Identify which cell holds the provided text, then report its (x, y) central coordinate. 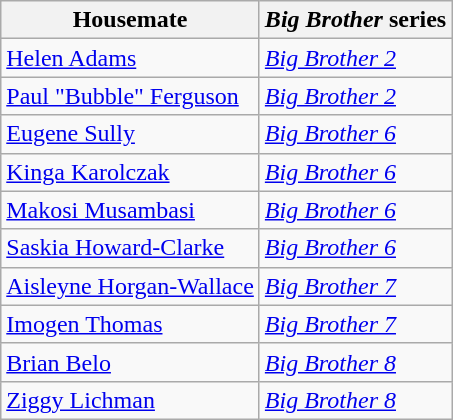
Eugene Sully (130, 134)
Big Brother series (355, 20)
Helen Adams (130, 58)
Aisleyne Horgan-Wallace (130, 286)
Ziggy Lichman (130, 400)
Imogen Thomas (130, 324)
Brian Belo (130, 362)
Paul "Bubble" Ferguson (130, 96)
Makosi Musambasi (130, 210)
Kinga Karolczak (130, 172)
Housemate (130, 20)
Saskia Howard-Clarke (130, 248)
